Detect which cell encompasses the target text, then output its [x, y] center coordinate. 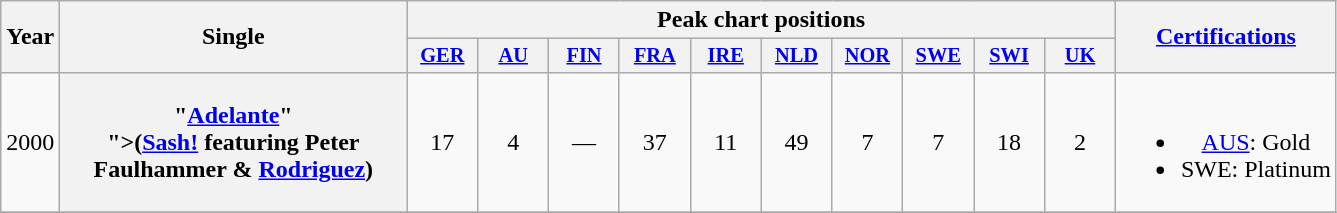
NLD [796, 56]
2000 [30, 142]
FRA [654, 56]
NOR [868, 56]
4 [514, 142]
— [584, 142]
AU [514, 56]
GER [442, 56]
IRE [726, 56]
49 [796, 142]
37 [654, 142]
18 [1010, 142]
2 [1080, 142]
Peak chart positions [762, 20]
AUS: GoldSWE: Platinum [1226, 142]
Year [30, 37]
UK [1080, 56]
Single [234, 37]
SWE [938, 56]
11 [726, 142]
"Adelante"">(Sash! featuring Peter Faulhammer & Rodriguez) [234, 142]
FIN [584, 56]
17 [442, 142]
SWI [1010, 56]
Certifications [1226, 37]
